Pinpoint the cell where the given text exists, returning its [X, Y] midpoint coordinate. 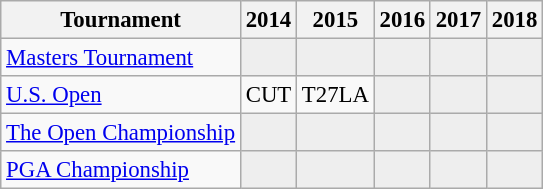
2015 [336, 20]
2017 [458, 20]
U.S. Open [121, 95]
T27LA [336, 95]
2018 [515, 20]
2014 [268, 20]
CUT [268, 95]
2016 [402, 20]
Masters Tournament [121, 58]
Tournament [121, 20]
PGA Championship [121, 170]
The Open Championship [121, 133]
